Return [x, y] of the center of cell containing provided text 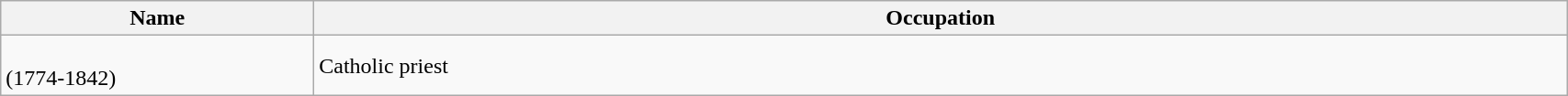
Name [158, 18]
Catholic priest [941, 66]
Occupation [941, 18]
(1774-1842) [158, 66]
